Determine the [x, y] coordinate at the center of the cell enclosing the given text.  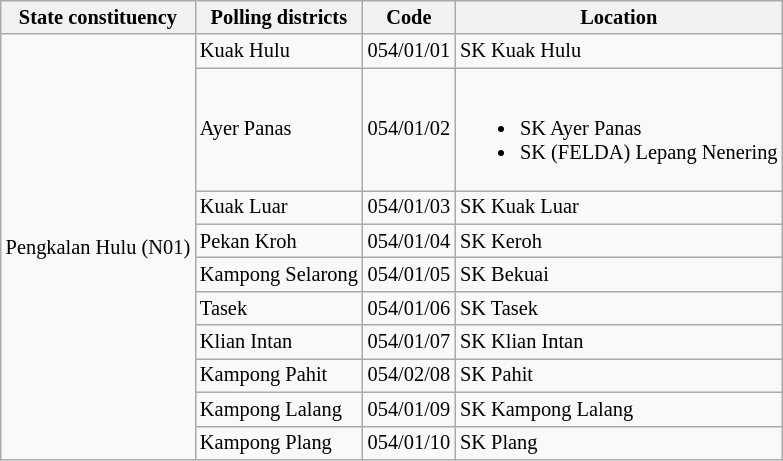
SK Ayer PanasSK (FELDA) Lepang Nenering [618, 129]
Code [409, 17]
SK Bekuai [618, 274]
054/01/09 [409, 409]
Kampong Pahit [279, 375]
SK Tasek [618, 308]
Tasek [279, 308]
054/02/08 [409, 375]
054/01/06 [409, 308]
054/01/02 [409, 129]
Kuak Hulu [279, 51]
SK Kampong Lalang [618, 409]
054/01/04 [409, 241]
Kampong Plang [279, 443]
Kampong Lalang [279, 409]
Ayer Panas [279, 129]
054/01/01 [409, 51]
054/01/10 [409, 443]
SK Klian Intan [618, 342]
State constituency [98, 17]
SK Pahit [618, 375]
Kuak Luar [279, 207]
054/01/03 [409, 207]
SK Keroh [618, 241]
Pengkalan Hulu (N01) [98, 246]
SK Kuak Luar [618, 207]
054/01/05 [409, 274]
054/01/07 [409, 342]
Polling districts [279, 17]
SK Kuak Hulu [618, 51]
Pekan Kroh [279, 241]
SK Plang [618, 443]
Kampong Selarong [279, 274]
Location [618, 17]
Klian Intan [279, 342]
